Scan for the cell matching the given text and deliver its [x, y] coordinate at center. 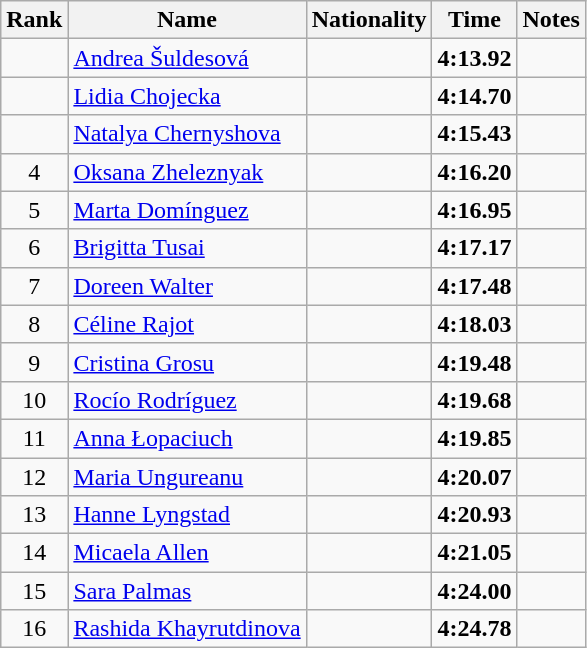
Anna Łopaciuch [187, 438]
4:15.43 [474, 134]
4:19.68 [474, 400]
4:13.92 [474, 58]
Natalya Chernyshova [187, 134]
10 [34, 400]
4:18.03 [474, 324]
Doreen Walter [187, 286]
Time [474, 20]
4:21.05 [474, 553]
9 [34, 362]
Rank [34, 20]
Marta Domínguez [187, 210]
Oksana Zheleznyak [187, 172]
Rocío Rodríguez [187, 400]
4:20.07 [474, 477]
Maria Ungureanu [187, 477]
Lidia Chojecka [187, 96]
Micaela Allen [187, 553]
Céline Rajot [187, 324]
12 [34, 477]
Hanne Lyngstad [187, 515]
Notes [551, 20]
7 [34, 286]
4:19.85 [474, 438]
4:24.00 [474, 591]
4:17.17 [474, 248]
14 [34, 553]
5 [34, 210]
Cristina Grosu [187, 362]
4:19.48 [474, 362]
4:17.48 [474, 286]
Sara Palmas [187, 591]
4:16.95 [474, 210]
16 [34, 629]
4:20.93 [474, 515]
4:16.20 [474, 172]
6 [34, 248]
Rashida Khayrutdinova [187, 629]
Andrea Šuldesová [187, 58]
8 [34, 324]
Brigitta Tusai [187, 248]
Nationality [369, 20]
13 [34, 515]
15 [34, 591]
4 [34, 172]
Name [187, 20]
11 [34, 438]
4:24.78 [474, 629]
4:14.70 [474, 96]
